Search for the cell housing the specified text and yield its (x, y) center coordinate. 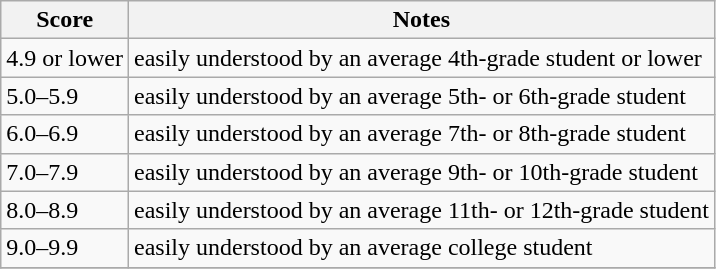
6.0–6.9 (65, 134)
Notes (421, 20)
easily understood by an average 7th- or 8th-grade student (421, 134)
5.0–5.9 (65, 96)
Score (65, 20)
7.0–7.9 (65, 172)
easily understood by an average 5th- or 6th-grade student (421, 96)
easily understood by an average 11th- or 12th-grade student (421, 210)
9.0–9.9 (65, 248)
easily understood by an average 4th-grade student or lower (421, 58)
4.9 or lower (65, 58)
8.0–8.9 (65, 210)
easily understood by an average 9th- or 10th-grade student (421, 172)
easily understood by an average college student (421, 248)
